Identify which cell holds the provided text, then report its (x, y) central coordinate. 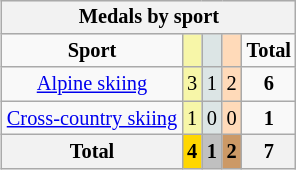
Sport (92, 51)
4 (192, 152)
6 (269, 84)
7 (269, 152)
Alpine skiing (92, 84)
3 (192, 84)
Medals by sport (149, 17)
Cross-country skiing (92, 118)
